For the text-containing cell, return its midpoint in [x, y] coordinate format. 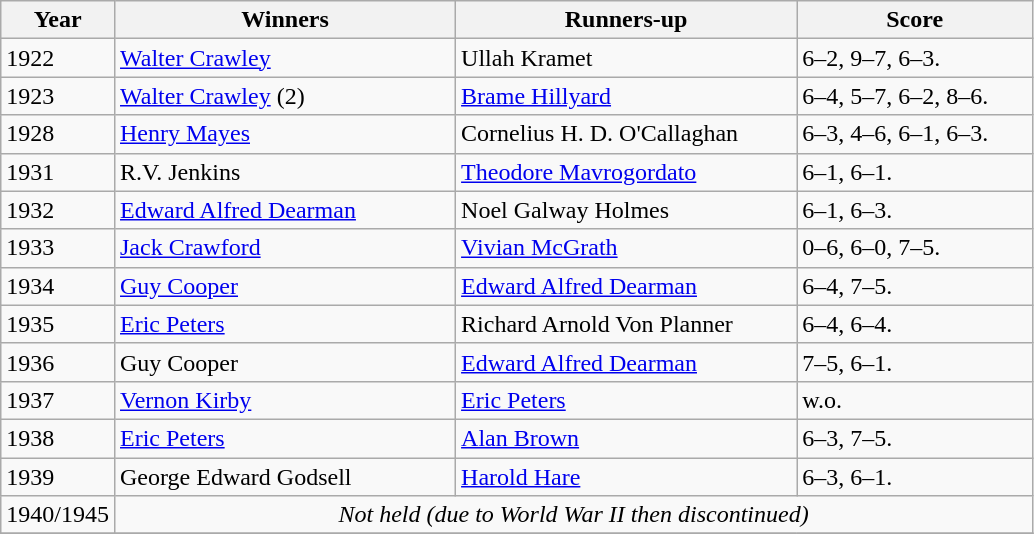
Vernon Kirby [284, 400]
Henry Mayes [284, 134]
1923 [58, 96]
6–3, 4–6, 6–1, 6–3. [915, 134]
1934 [58, 286]
1931 [58, 172]
Richard Arnold Von Planner [626, 324]
7–5, 6–1. [915, 362]
Year [58, 20]
1928 [58, 134]
R.V. Jenkins [284, 172]
1922 [58, 58]
Winners [284, 20]
6–3, 7–5. [915, 438]
Jack Crawford [284, 248]
Harold Hare [626, 477]
w.o. [915, 400]
Runners-up [626, 20]
1940/1945 [58, 515]
Theodore Mavrogordato [626, 172]
6–4, 5–7, 6–2, 8–6. [915, 96]
1936 [58, 362]
Walter Crawley [284, 58]
1938 [58, 438]
Alan Brown [626, 438]
1937 [58, 400]
6–4, 7–5. [915, 286]
6–4, 6–4. [915, 324]
Vivian McGrath [626, 248]
6–2, 9–7, 6–3. [915, 58]
1939 [58, 477]
1932 [58, 210]
Walter Crawley (2) [284, 96]
Ullah Kramet [626, 58]
Brame Hillyard [626, 96]
Cornelius H. D. O'Callaghan [626, 134]
Score [915, 20]
0–6, 6–0, 7–5. [915, 248]
Not held (due to World War II then discontinued) [573, 515]
1933 [58, 248]
6–1, 6–3. [915, 210]
George Edward Godsell [284, 477]
1935 [58, 324]
6–1, 6–1. [915, 172]
6–3, 6–1. [915, 477]
Noel Galway Holmes [626, 210]
